Identify which cell holds the provided text, then report its [X, Y] central coordinate. 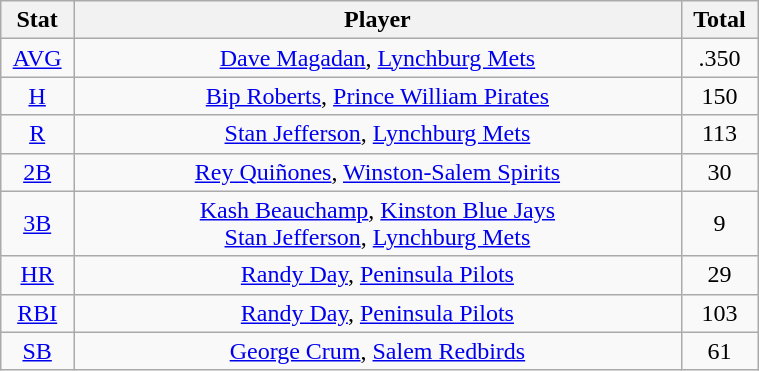
103 [719, 313]
3B [38, 224]
George Crum, Salem Redbirds [378, 351]
113 [719, 134]
RBI [38, 313]
Rey Quiñones, Winston-Salem Spirits [378, 172]
2B [38, 172]
Total [719, 20]
AVG [38, 58]
SB [38, 351]
R [38, 134]
Bip Roberts, Prince William Pirates [378, 96]
Dave Magadan, Lynchburg Mets [378, 58]
Kash Beauchamp, Kinston Blue Jays Stan Jefferson, Lynchburg Mets [378, 224]
Stat [38, 20]
H [38, 96]
HR [38, 275]
150 [719, 96]
30 [719, 172]
61 [719, 351]
Stan Jefferson, Lynchburg Mets [378, 134]
Player [378, 20]
29 [719, 275]
9 [719, 224]
.350 [719, 58]
